For the text-containing cell, return its midpoint in (X, Y) coordinate format. 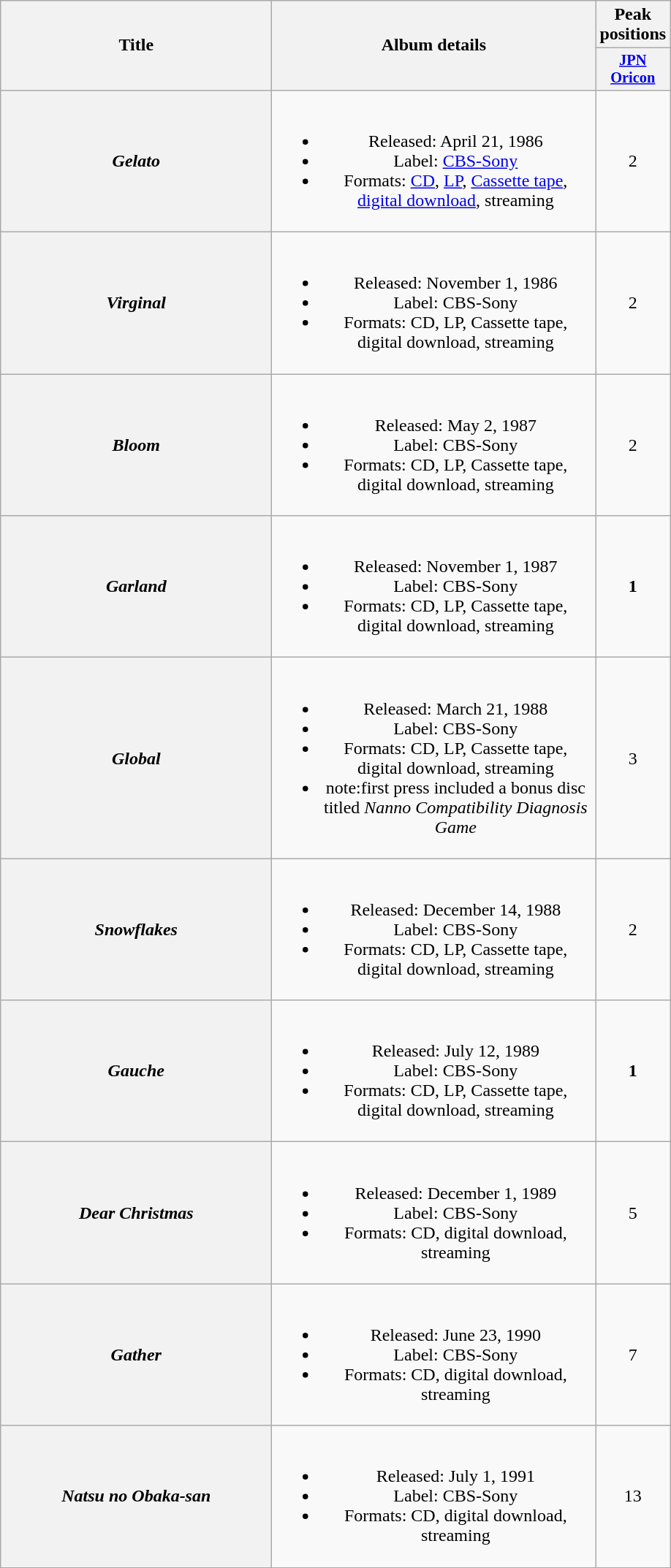
Natsu no Obaka-san (136, 1496)
Released: June 23, 1990Label: CBS-SonyFormats: CD, digital download, streaming (434, 1355)
Released: July 12, 1989Label: CBS-SonyFormats: CD, LP, Cassette tape, digital download, streaming (434, 1071)
Released: November 1, 1987Label: CBS-SonyFormats: CD, LP, Cassette tape, digital download, streaming (434, 587)
Gelato (136, 161)
7 (633, 1355)
Gather (136, 1355)
Released: December 14, 1988Label: CBS-SonyFormats: CD, LP, Cassette tape, digital download, streaming (434, 929)
Released: November 1, 1986Label: CBS-SonyFormats: CD, LP, Cassette tape, digital download, streaming (434, 303)
Released: May 2, 1987Label: CBS-SonyFormats: CD, LP, Cassette tape, digital download, streaming (434, 445)
Snowflakes (136, 929)
Released: April 21, 1986Label: CBS-SonyFormats: CD, LP, Cassette tape, digital download, streaming (434, 161)
Released: December 1, 1989Label: CBS-SonyFormats: CD, digital download, streaming (434, 1213)
Garland (136, 587)
JPNOricon (633, 69)
13 (633, 1496)
Gauche (136, 1071)
5 (633, 1213)
Title (136, 45)
Bloom (136, 445)
Dear Christmas (136, 1213)
Released: July 1, 1991Label: CBS-SonyFormats: CD, digital download, streaming (434, 1496)
Global (136, 758)
Album details (434, 45)
Peak positions (633, 25)
3 (633, 758)
Virginal (136, 303)
